For the text-containing cell, return its midpoint in (X, Y) coordinate format. 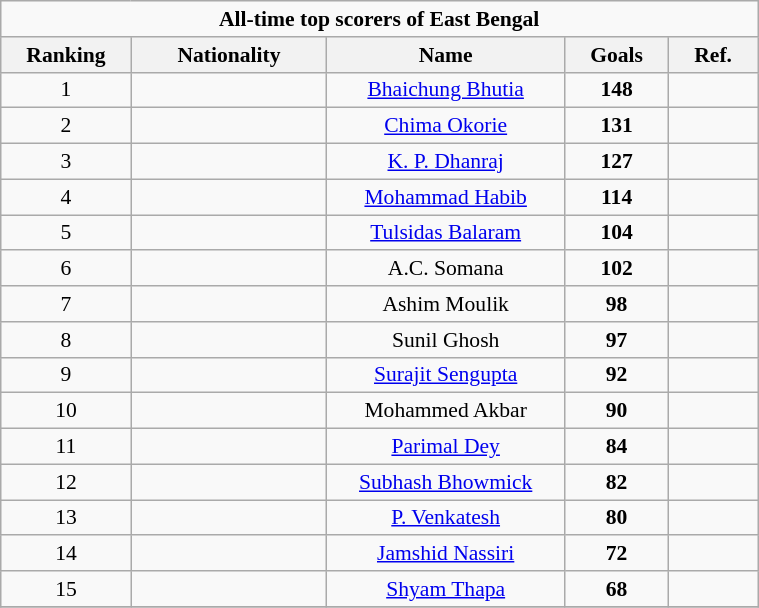
84 (617, 447)
127 (617, 162)
Ref. (714, 55)
8 (66, 340)
131 (617, 126)
68 (617, 589)
Parimal Dey (446, 447)
10 (66, 411)
K. P. Dhanraj (446, 162)
6 (66, 269)
4 (66, 197)
Name (446, 55)
Nationality (229, 55)
Sunil Ghosh (446, 340)
Chima Okorie (446, 126)
A.C. Somana (446, 269)
92 (617, 375)
14 (66, 554)
1 (66, 90)
13 (66, 518)
Mohammed Akbar (446, 411)
12 (66, 482)
114 (617, 197)
82 (617, 482)
P. Venkatesh (446, 518)
Bhaichung Bhutia (446, 90)
Ashim Moulik (446, 304)
90 (617, 411)
2 (66, 126)
All-time top scorers of East Bengal (380, 19)
104 (617, 233)
7 (66, 304)
Surajit Sengupta (446, 375)
3 (66, 162)
Mohammad Habib (446, 197)
148 (617, 90)
102 (617, 269)
9 (66, 375)
98 (617, 304)
11 (66, 447)
72 (617, 554)
Subhash Bhowmick (446, 482)
5 (66, 233)
Ranking (66, 55)
15 (66, 589)
80 (617, 518)
Goals (617, 55)
Tulsidas Balaram (446, 233)
97 (617, 340)
Shyam Thapa (446, 589)
Jamshid Nassiri (446, 554)
